Search for the cell housing the specified text and yield its (x, y) center coordinate. 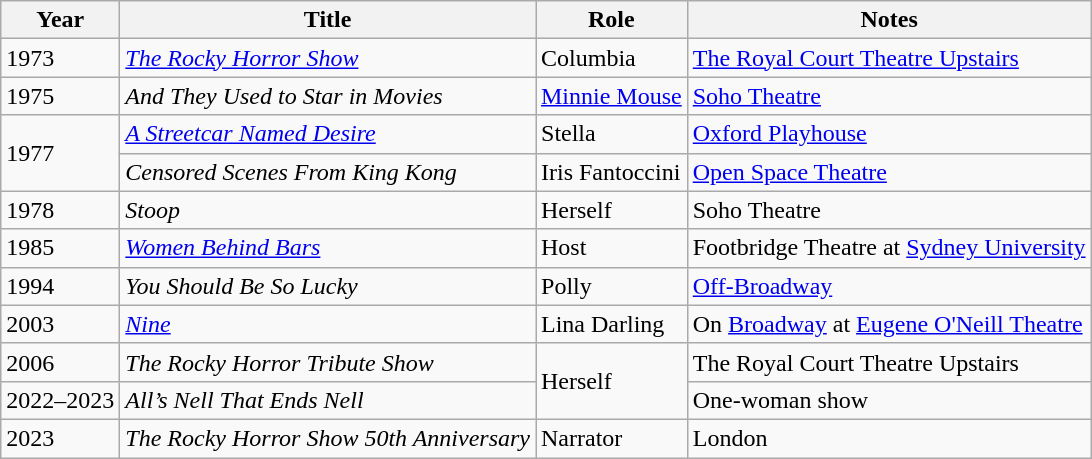
Host (612, 248)
2006 (60, 362)
Title (328, 20)
Off-Broadway (889, 286)
Women Behind Bars (328, 248)
Narrator (612, 438)
London (889, 438)
1977 (60, 153)
You Should Be So Lucky (328, 286)
Stella (612, 134)
Footbridge Theatre at Sydney University (889, 248)
Stoop (328, 210)
Year (60, 20)
The Rocky Horror Tribute Show (328, 362)
1973 (60, 58)
1985 (60, 248)
All’s Nell That Ends Nell (328, 400)
The Rocky Horror Show (328, 58)
1975 (60, 96)
1978 (60, 210)
Polly (612, 286)
Lina Darling (612, 324)
2022–2023 (60, 400)
1994 (60, 286)
Role (612, 20)
Iris Fantoccini (612, 172)
2003 (60, 324)
And They Used to Star in Movies (328, 96)
On Broadway at Eugene O'Neill Theatre (889, 324)
Censored Scenes From King Kong (328, 172)
Nine (328, 324)
Open Space Theatre (889, 172)
Oxford Playhouse (889, 134)
Minnie Mouse (612, 96)
Notes (889, 20)
One-woman show (889, 400)
The Rocky Horror Show 50th Anniversary (328, 438)
2023 (60, 438)
Columbia (612, 58)
A Streetcar Named Desire (328, 134)
